Capture the cell that displays the provided text and extract its [X, Y] central coordinate. 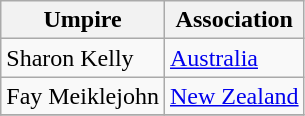
Umpire [83, 20]
Sharon Kelly [83, 58]
Australia [234, 58]
Fay Meiklejohn [83, 96]
Association [234, 20]
New Zealand [234, 96]
